Output the [x, y] coordinate of the center of the cell containing the given text.  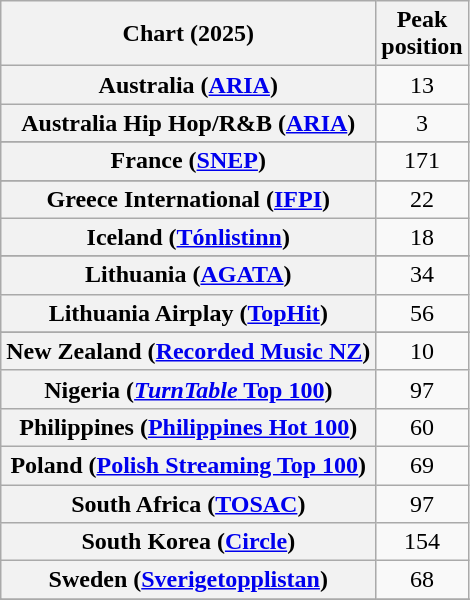
56 [422, 313]
Poland (Polish Streaming Top 100) [188, 465]
France (SNEP) [188, 161]
Peakposition [422, 34]
Australia Hip Hop/R&B (ARIA) [188, 123]
68 [422, 580]
69 [422, 465]
Philippines (Philippines Hot 100) [188, 427]
171 [422, 161]
Lithuania (AGATA) [188, 275]
18 [422, 237]
13 [422, 85]
Sweden (Sverigetopplistan) [188, 580]
3 [422, 123]
Nigeria (TurnTable Top 100) [188, 389]
South Africa (TOSAC) [188, 503]
34 [422, 275]
10 [422, 351]
Lithuania Airplay (TopHit) [188, 313]
60 [422, 427]
22 [422, 199]
Chart (2025) [188, 34]
Australia (ARIA) [188, 85]
New Zealand (Recorded Music NZ) [188, 351]
South Korea (Circle) [188, 542]
Iceland (Tónlistinn) [188, 237]
Greece International (IFPI) [188, 199]
154 [422, 542]
